Locate the cell with the specified text and output its [X, Y] center coordinate. 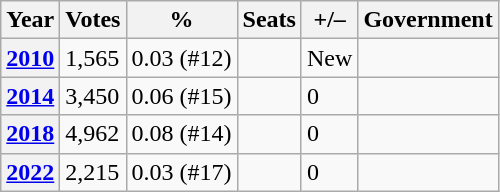
0.03 (#17) [182, 172]
1,565 [93, 58]
2010 [30, 58]
2014 [30, 96]
4,962 [93, 134]
Government [428, 20]
0.06 (#15) [182, 96]
2018 [30, 134]
% [182, 20]
Year [30, 20]
+/– [329, 20]
Seats [269, 20]
2022 [30, 172]
2,215 [93, 172]
0.08 (#14) [182, 134]
0.03 (#12) [182, 58]
3,450 [93, 96]
New [329, 58]
Votes [93, 20]
